Extract the [x, y] coordinate from the center of the cell holding the provided text.  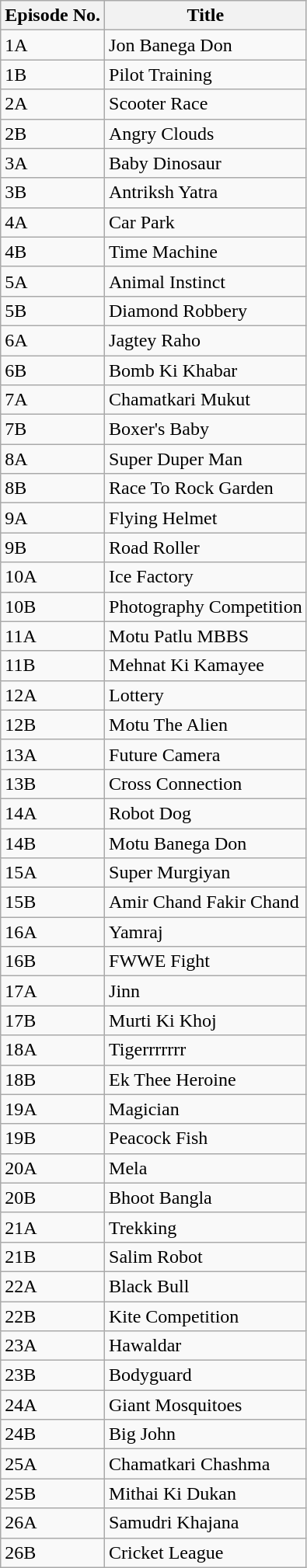
Tigerrrrrrr [206, 1050]
22A [53, 1286]
25A [53, 1464]
Flying Helmet [206, 518]
Diamond Robbery [206, 311]
18B [53, 1080]
FWWE Fight [206, 961]
Scooter Race [206, 104]
16B [53, 961]
7A [53, 400]
Title [206, 16]
Race To Rock Garden [206, 488]
Mithai Ki Dukan [206, 1493]
Photography Competition [206, 607]
20B [53, 1198]
10A [53, 577]
Samudri Khajana [206, 1523]
Road Roller [206, 548]
Hawaldar [206, 1346]
Yamraj [206, 932]
7B [53, 429]
Robot Dog [206, 813]
23B [53, 1375]
11A [53, 636]
26A [53, 1523]
8B [53, 488]
Jinn [206, 991]
16A [53, 932]
Jagtey Raho [206, 340]
Super Duper Man [206, 459]
Animal Instinct [206, 281]
Motu Banega Don [206, 843]
Cricket League [206, 1552]
Kite Competition [206, 1316]
9B [53, 548]
Pilot Training [206, 75]
Future Camera [206, 754]
Baby Dinosaur [206, 163]
Magician [206, 1109]
Trekking [206, 1227]
2B [53, 134]
24A [53, 1405]
19A [53, 1109]
1A [53, 45]
Bomb Ki Khabar [206, 370]
14B [53, 843]
20A [53, 1168]
12B [53, 725]
5A [53, 281]
Giant Mosquitoes [206, 1405]
13A [53, 754]
14A [53, 813]
Angry Clouds [206, 134]
21B [53, 1257]
15A [53, 873]
8A [53, 459]
4B [53, 252]
21A [53, 1227]
12A [53, 695]
Ek Thee Heroine [206, 1080]
Car Park [206, 222]
Lottery [206, 695]
Jon Banega Don [206, 45]
13B [53, 784]
22B [53, 1316]
Super Murgiyan [206, 873]
Big John [206, 1434]
6B [53, 370]
Murti Ki Khoj [206, 1020]
Motu The Alien [206, 725]
17B [53, 1020]
Bodyguard [206, 1375]
Bhoot Bangla [206, 1198]
Mela [206, 1168]
Motu Patlu MBBS [206, 636]
Time Machine [206, 252]
18A [53, 1050]
9A [53, 518]
Amir Chand Fakir Chand [206, 902]
17A [53, 991]
23A [53, 1346]
26B [53, 1552]
Mehnat Ki Kamayee [206, 666]
15B [53, 902]
2A [53, 104]
Salim Robot [206, 1257]
3B [53, 193]
3A [53, 163]
Cross Connection [206, 784]
24B [53, 1434]
Chamatkari Mukut [206, 400]
Boxer's Baby [206, 429]
1B [53, 75]
4A [53, 222]
19B [53, 1139]
Chamatkari Chashma [206, 1464]
Peacock Fish [206, 1139]
Antriksh Yatra [206, 193]
Ice Factory [206, 577]
Black Bull [206, 1286]
11B [53, 666]
6A [53, 340]
25B [53, 1493]
5B [53, 311]
10B [53, 607]
Episode No. [53, 16]
